Detect which cell encompasses the target text, then output its [x, y] center coordinate. 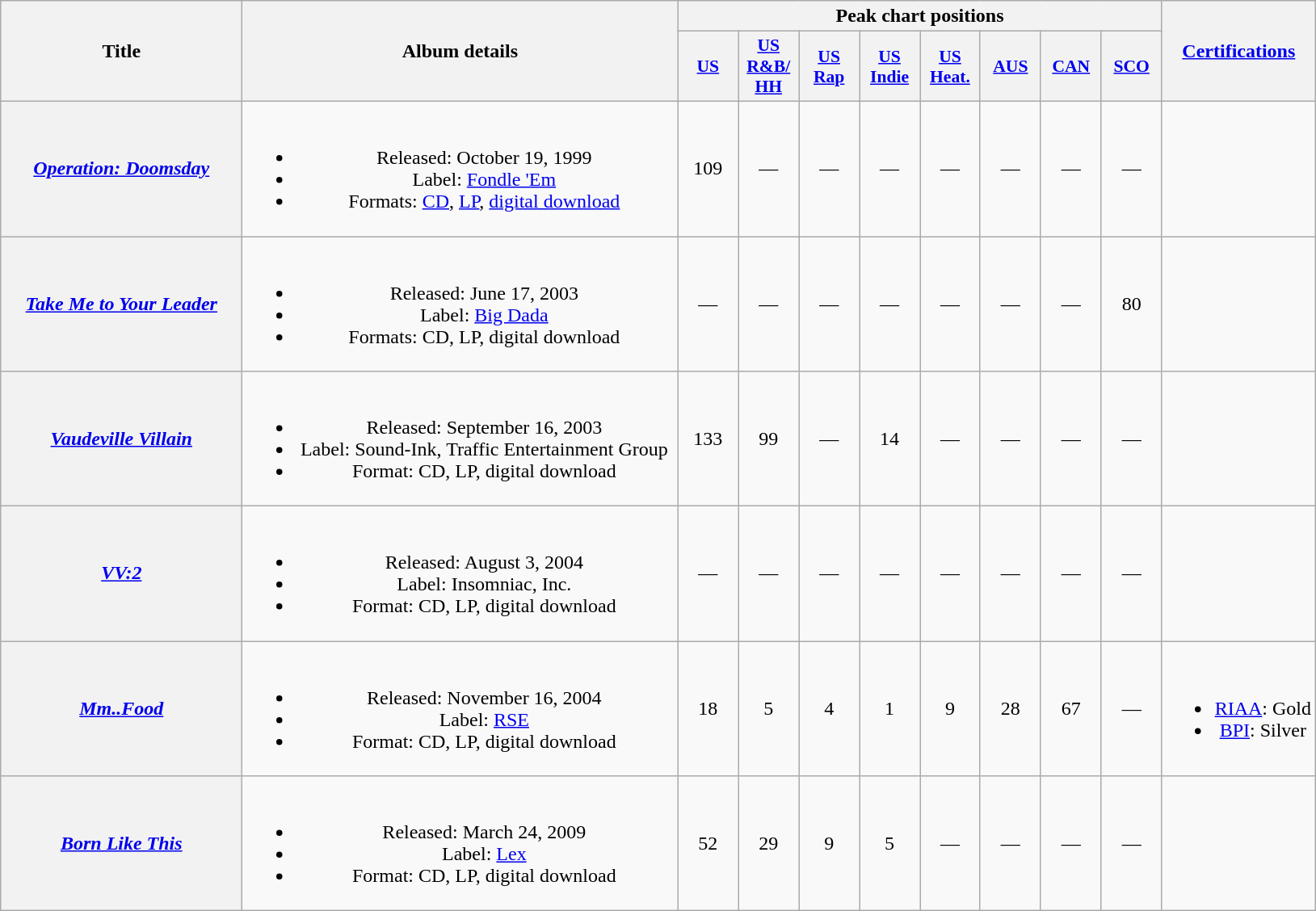
80 [1131, 304]
AUS [1010, 66]
VV:2 [121, 573]
52 [708, 843]
Released: March 24, 2009Label: LexFormat: CD, LP, digital download [460, 843]
109 [708, 168]
Vaudeville Villain [121, 439]
18 [708, 709]
USHeat. [950, 66]
SCO [1131, 66]
Released: August 3, 2004Label: Insomniac, Inc.Format: CD, LP, digital download [460, 573]
RIAA: GoldBPI: Silver [1238, 709]
Certifications [1238, 52]
133 [708, 439]
Born Like This [121, 843]
Operation: Doomsday [121, 168]
Released: June 17, 2003Label: Big DadaFormats: CD, LP, digital download [460, 304]
Released: October 19, 1999Label: Fondle 'EmFormats: CD, LP, digital download [460, 168]
1 [890, 709]
US [708, 66]
USRap [829, 66]
Released: November 16, 2004Label: RSEFormat: CD, LP, digital download [460, 709]
14 [890, 439]
USR&B/HH [769, 66]
Peak chart positions [919, 16]
4 [829, 709]
Released: September 16, 2003Label: Sound-Ink, Traffic Entertainment GroupFormat: CD, LP, digital download [460, 439]
Take Me to Your Leader [121, 304]
CAN [1071, 66]
99 [769, 439]
Album details [460, 52]
Title [121, 52]
67 [1071, 709]
29 [769, 843]
Mm..Food [121, 709]
USIndie [890, 66]
28 [1010, 709]
